Identify which cell holds the provided text, then report its (X, Y) central coordinate. 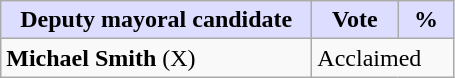
% (426, 20)
Acclaimed (383, 58)
Deputy mayoral candidate (156, 20)
Vote (355, 20)
Michael Smith (X) (156, 58)
